Determine the (x, y) coordinate at the center of the cell enclosing the given text.  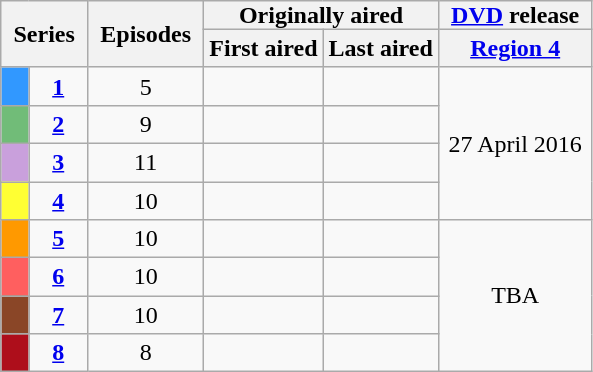
Episodes (146, 34)
Last aired (380, 48)
6 (58, 277)
9 (146, 124)
Series (44, 34)
27 April 2016 (515, 143)
2 (58, 124)
DVD release (515, 15)
Originally aired (322, 15)
Region 4 (515, 48)
7 (58, 315)
First aired (264, 48)
3 (58, 162)
4 (58, 201)
TBA (515, 296)
11 (146, 162)
1 (58, 86)
